Pinpoint the cell where the given text exists, returning its [x, y] midpoint coordinate. 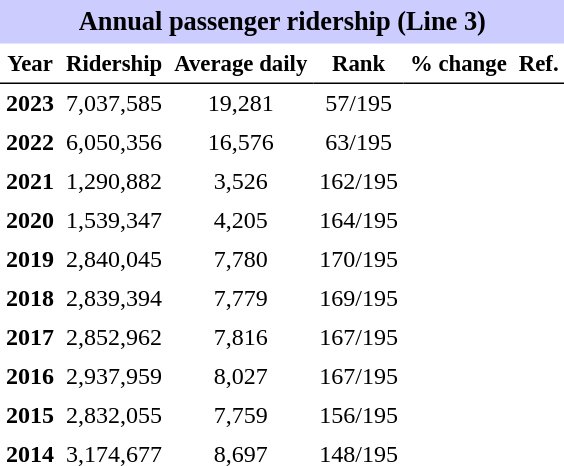
2019 [30, 260]
156/195 [358, 416]
Average daily [240, 64]
1,290,882 [114, 182]
Rank [358, 64]
3,526 [240, 182]
2018 [30, 298]
Ridership [114, 64]
2017 [30, 338]
164/195 [358, 220]
2016 [30, 376]
7,780 [240, 260]
% change [458, 64]
57/195 [358, 104]
1,539,347 [114, 220]
7,779 [240, 298]
19,281 [240, 104]
2022 [30, 142]
2,937,959 [114, 376]
2,832,055 [114, 416]
2,839,394 [114, 298]
2,852,962 [114, 338]
6,050,356 [114, 142]
2020 [30, 220]
8,027 [240, 376]
7,037,585 [114, 104]
16,576 [240, 142]
4,205 [240, 220]
Year [30, 64]
2021 [30, 182]
170/195 [358, 260]
169/195 [358, 298]
7,816 [240, 338]
2015 [30, 416]
63/195 [358, 142]
7,759 [240, 416]
2,840,045 [114, 260]
162/195 [358, 182]
2023 [30, 104]
